Pinpoint the cell where the given text exists, returning its [x, y] midpoint coordinate. 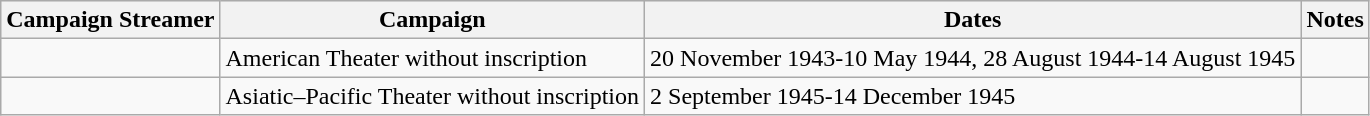
Dates [973, 20]
American Theater without inscription [432, 58]
Asiatic–Pacific Theater without inscription [432, 96]
Notes [1335, 20]
Campaign [432, 20]
Campaign Streamer [110, 20]
2 September 1945-14 December 1945 [973, 96]
20 November 1943-10 May 1944, 28 August 1944-14 August 1945 [973, 58]
